Scan for the cell matching the given text and deliver its [X, Y] coordinate at center. 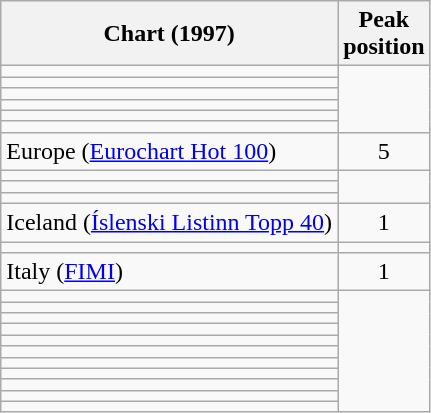
Italy (FIMI) [170, 272]
Iceland (Íslenski Listinn Topp 40) [170, 222]
Europe (Eurochart Hot 100) [170, 151]
Peakposition [384, 34]
5 [384, 151]
Chart (1997) [170, 34]
